Search for the cell housing the specified text and yield its (x, y) center coordinate. 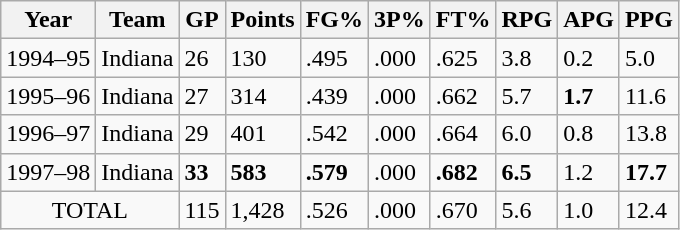
26 (202, 58)
Points (262, 20)
29 (202, 134)
1.7 (589, 96)
5.7 (527, 96)
TOTAL (90, 210)
.542 (334, 134)
5.6 (527, 210)
PPG (648, 20)
27 (202, 96)
17.7 (648, 172)
12.4 (648, 210)
FG% (334, 20)
6.0 (527, 134)
APG (589, 20)
1.0 (589, 210)
Team (138, 20)
Year (48, 20)
1995–96 (48, 96)
401 (262, 134)
1997–98 (48, 172)
1994–95 (48, 58)
.670 (463, 210)
314 (262, 96)
11.6 (648, 96)
.664 (463, 134)
5.0 (648, 58)
.526 (334, 210)
3.8 (527, 58)
FT% (463, 20)
.682 (463, 172)
1,428 (262, 210)
33 (202, 172)
.439 (334, 96)
583 (262, 172)
.662 (463, 96)
3P% (399, 20)
115 (202, 210)
1996–97 (48, 134)
GP (202, 20)
RPG (527, 20)
6.5 (527, 172)
130 (262, 58)
.495 (334, 58)
1.2 (589, 172)
0.2 (589, 58)
13.8 (648, 134)
.625 (463, 58)
.579 (334, 172)
0.8 (589, 134)
